Identify which cell holds the provided text, then report its [x, y] central coordinate. 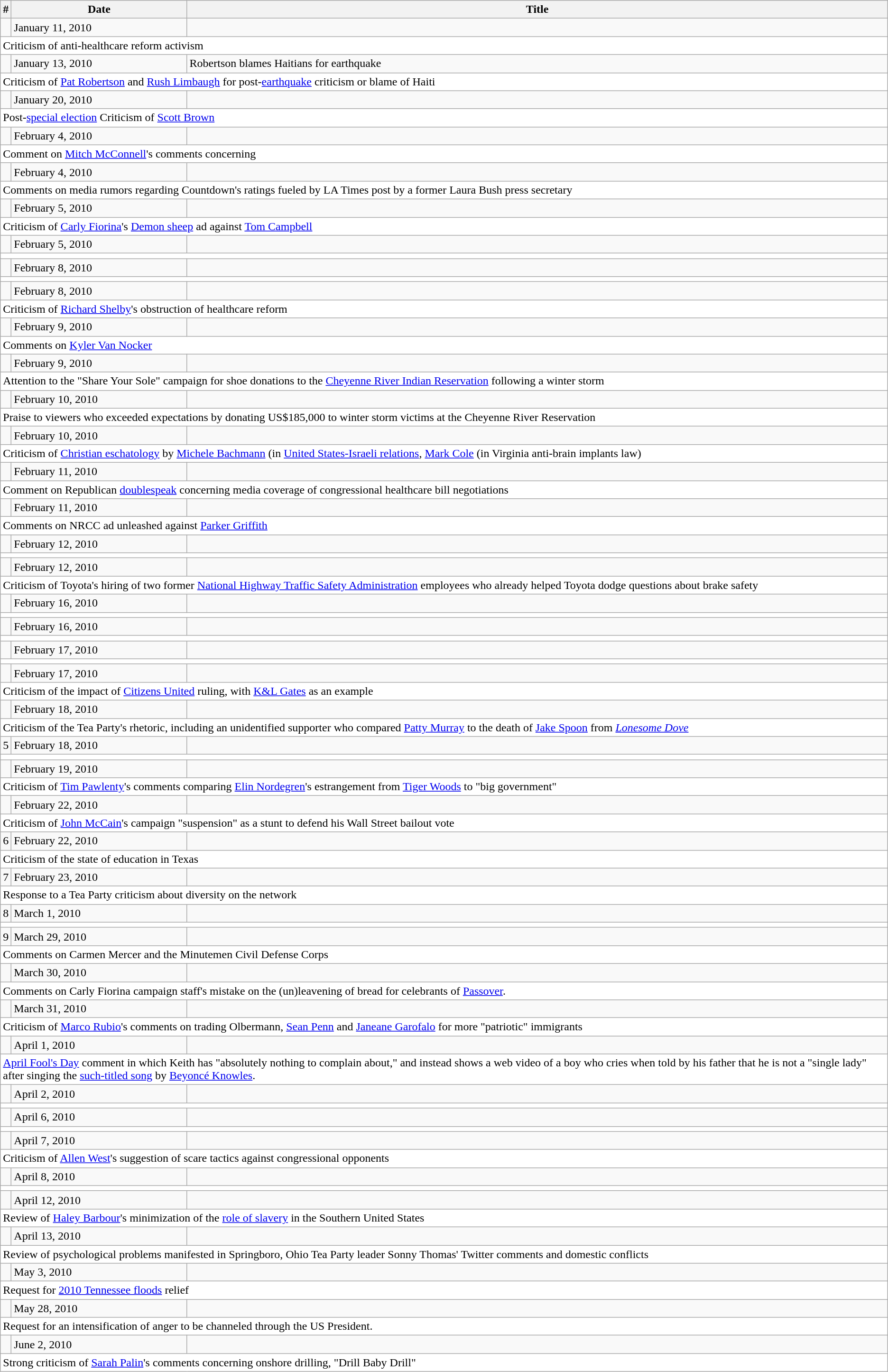
Date [99, 9]
Criticism of Christian eschatology by Michele Bachmann (in United States-Israeli relations, Mark Cole (in Virginia anti-brain implants law) [444, 453]
April 1, 2010 [99, 1045]
February 19, 2010 [99, 769]
Criticism of anti-healthcare reform activism [444, 46]
Criticism of Pat Robertson and Rush Limbaugh for post-earthquake criticism or blame of Haiti [444, 82]
Criticism of Tim Pawlenty's comments comparing Elin Nordegren's estrangement from Tiger Woods to "big government" [444, 787]
Criticism of the Tea Party's rhetoric, including an unidentified supporter who compared Patty Murray to the death of Jake Spoon from Lonesome Dove [444, 728]
Request for 2010 Tennessee floods relief [444, 1290]
Title [537, 9]
Criticism of Marco Rubio's comments on trading Olbermann, Sean Penn and Janeane Garofalo for more "patriotic" immigrants [444, 1027]
January 11, 2010 [99, 28]
January 13, 2010 [99, 64]
Strong criticism of Sarah Palin's comments concerning onshore drilling, "Drill Baby Drill" [444, 1363]
March 31, 2010 [99, 1009]
Robertson blames Haitians for earthquake [537, 64]
7 [6, 877]
6 [6, 841]
Comments on Carly Fiorina campaign staff's mistake on the (un)leavening of bread for celebrants of Passover. [444, 990]
5 [6, 746]
9 [6, 936]
Review of Haley Barbour's minimization of the role of slavery in the Southern United States [444, 1218]
Attention to the "Share Your Sole" campaign for shoe donations to the Cheyenne River Indian Reservation following a winter storm [444, 381]
8 [6, 913]
February 23, 2010 [99, 877]
Review of psychological problems manifested in Springboro, Ohio Tea Party leader Sonny Thomas' Twitter comments and domestic conflicts [444, 1254]
Criticism of Allen West's suggestion of scare tactics against congressional opponents [444, 1158]
Comments on Carmen Mercer and the Minutemen Civil Defense Corps [444, 954]
Comments on NRCC ad unleashed against Parker Griffith [444, 526]
Post-special election Criticism of Scott Brown [444, 118]
March 1, 2010 [99, 913]
May 28, 2010 [99, 1308]
April 2, 2010 [99, 1094]
March 29, 2010 [99, 936]
April 6, 2010 [99, 1117]
April 8, 2010 [99, 1176]
Comment on Mitch McConnell's comments concerning [444, 154]
Comments on Kyler Van Nocker [444, 345]
Praise to viewers who exceeded expectations by donating US$185,000 to winter storm victims at the Cheyenne River Reservation [444, 417]
April 13, 2010 [99, 1236]
May 3, 2010 [99, 1272]
April 7, 2010 [99, 1140]
Criticism of John McCain's campaign "suspension" as a stunt to defend his Wall Street bailout vote [444, 823]
Criticism of Carly Fiorina's Demon sheep ad against Tom Campbell [444, 226]
Comment on Republican doublespeak concerning media coverage of congressional healthcare bill negotiations [444, 489]
March 30, 2010 [99, 972]
Criticism of Richard Shelby's obstruction of healthcare reform [444, 309]
Criticism of the impact of Citizens United ruling, with K&L Gates as an example [444, 691]
# [6, 9]
Response to a Tea Party criticism about diversity on the network [444, 895]
January 20, 2010 [99, 100]
Request for an intensification of anger to be channeled through the US President. [444, 1326]
June 2, 2010 [99, 1344]
April 12, 2010 [99, 1200]
Criticism of the state of education in Texas [444, 859]
Comments on media rumors regarding Countdown's ratings fueled by LA Times post by a former Laura Bush press secretary [444, 190]
